Detect which cell encompasses the target text, then output its [x, y] center coordinate. 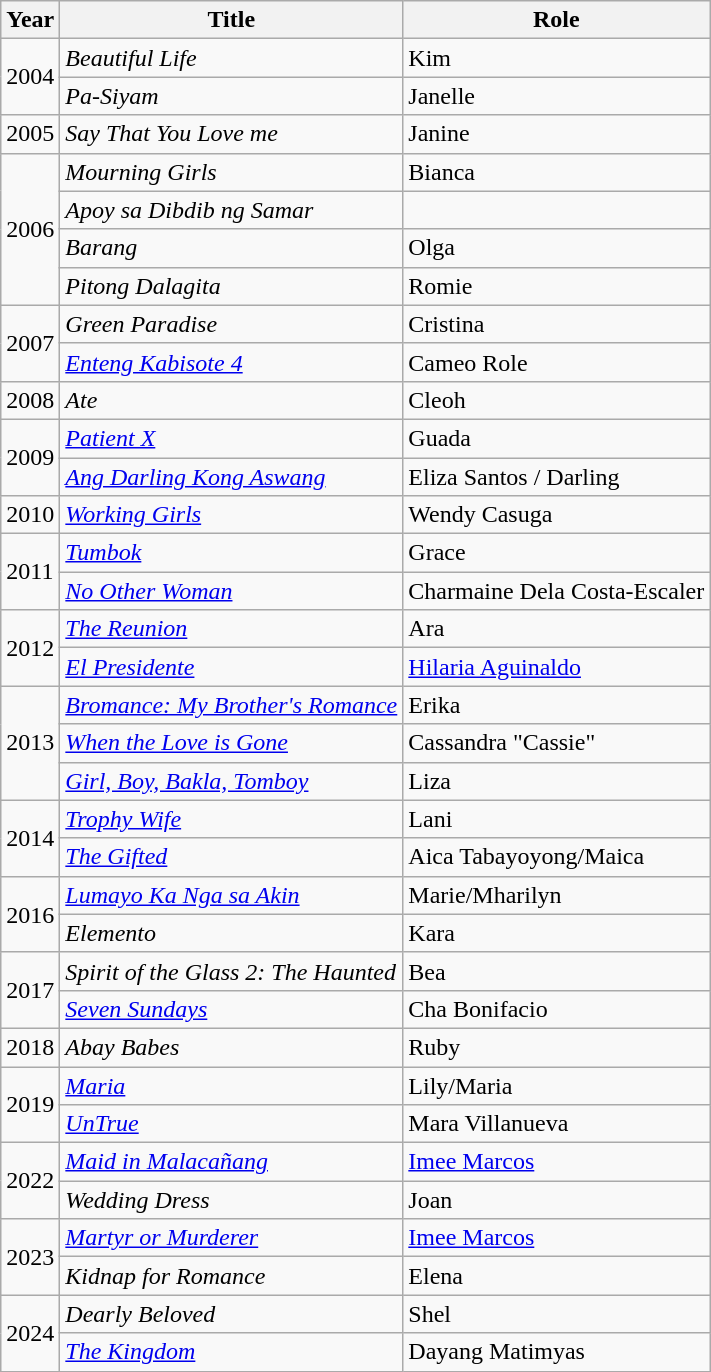
Pitong Dalagita [232, 286]
Green Paradise [232, 324]
Cleoh [556, 400]
2004 [30, 77]
Kim [556, 58]
Title [232, 20]
2005 [30, 134]
Role [556, 20]
Maria [232, 1085]
Mourning Girls [232, 172]
Guada [556, 438]
Elemento [232, 933]
Cristina [556, 324]
Cassandra "Cassie" [556, 743]
2006 [30, 229]
The Kingdom [232, 1352]
Barang [232, 248]
Dearly Beloved [232, 1314]
Girl, Boy, Bakla, Tomboy [232, 781]
No Other Woman [232, 591]
Olga [556, 248]
Year [30, 20]
Kara [556, 933]
Maid in Malacañang [232, 1162]
El Presidente [232, 667]
Spirit of the Glass 2: The Haunted [232, 971]
2017 [30, 990]
When the Love is Gone [232, 743]
2014 [30, 838]
2023 [30, 1257]
UnTrue [232, 1124]
Janine [556, 134]
Patient X [232, 438]
Martyr or Murderer [232, 1238]
Wedding Dress [232, 1200]
Kidnap for Romance [232, 1276]
Wendy Casuga [556, 515]
Lani [556, 819]
Tumbok [232, 553]
Bianca [556, 172]
Trophy Wife [232, 819]
Working Girls [232, 515]
2012 [30, 648]
Dayang Matimyas [556, 1352]
2019 [30, 1104]
Aica Tabayoyong/Maica [556, 857]
Elena [556, 1276]
Janelle [556, 96]
Mara Villanueva [556, 1124]
2007 [30, 343]
Lumayo Ka Nga sa Akin [232, 895]
Abay Babes [232, 1047]
Beautiful Life [232, 58]
Enteng Kabisote 4 [232, 362]
Seven Sundays [232, 1009]
Cameo Role [556, 362]
Ate [232, 400]
Ruby [556, 1047]
2022 [30, 1181]
2011 [30, 572]
2016 [30, 914]
Liza [556, 781]
2018 [30, 1047]
The Reunion [232, 629]
Lily/Maria [556, 1085]
Ara [556, 629]
Say That You Love me [232, 134]
2024 [30, 1333]
2008 [30, 400]
Bromance: My Brother's Romance [232, 705]
Pa-Siyam [232, 96]
Charmaine Dela Costa-Escaler [556, 591]
Erika [556, 705]
Cha Bonifacio [556, 1009]
Romie [556, 286]
Marie/Mharilyn [556, 895]
Bea [556, 971]
Hilaria Aguinaldo [556, 667]
2013 [30, 743]
The Gifted [232, 857]
Apoy sa Dibdib ng Samar [232, 210]
Ang Darling Kong Aswang [232, 477]
Joan [556, 1200]
Eliza Santos / Darling [556, 477]
2010 [30, 515]
2009 [30, 457]
Shel [556, 1314]
Grace [556, 553]
